Determine the (X, Y) coordinate at the center of the cell enclosing the given text.  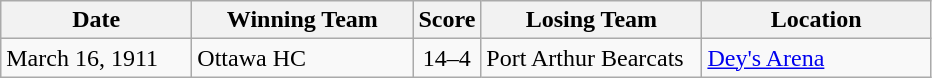
Port Arthur Bearcats (592, 58)
Winning Team (302, 20)
Dey's Arena (816, 58)
Date (96, 20)
March 16, 1911 (96, 58)
Score (447, 20)
14–4 (447, 58)
Ottawa HC (302, 58)
Location (816, 20)
Losing Team (592, 20)
